Determine the (X, Y) coordinate at the center of the cell enclosing the given text.  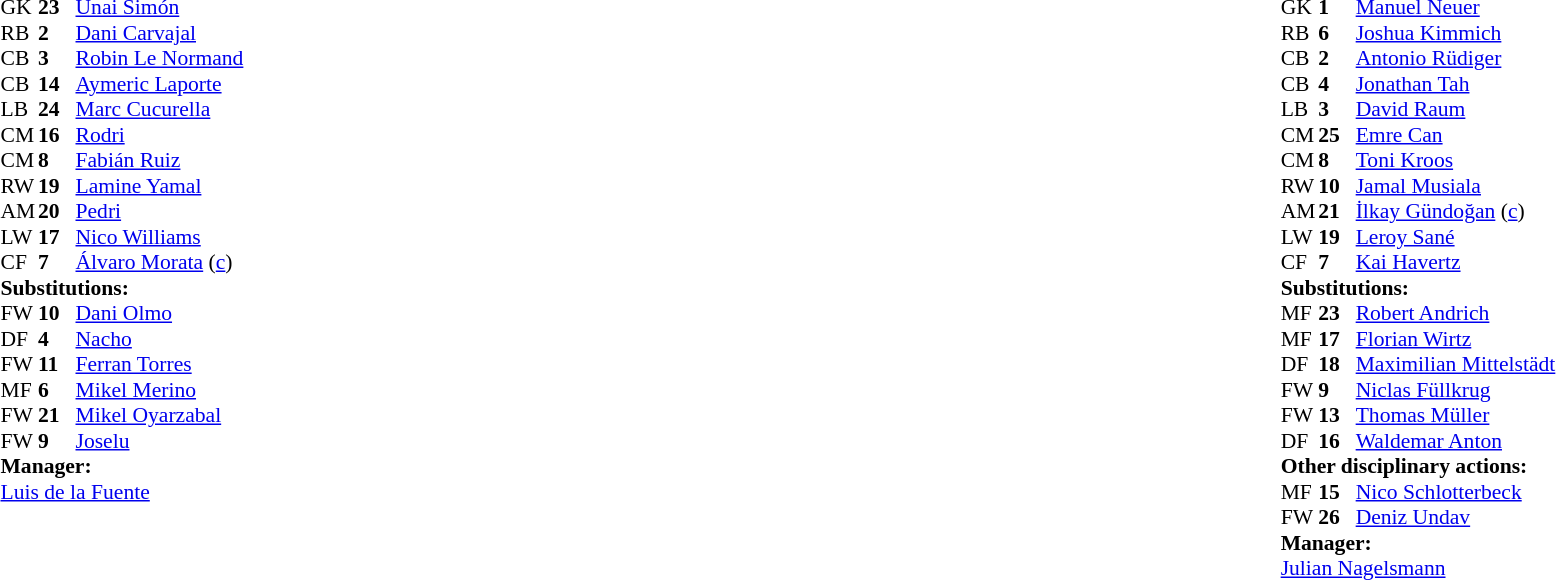
Rodri (160, 135)
Lamine Yamal (160, 186)
13 (1337, 415)
Mikel Merino (160, 390)
Aymeric Laporte (160, 84)
Fabián Ruiz (160, 161)
İlkay Gündoğan (c) (1456, 211)
Toni Kroos (1456, 161)
Maximilian Mittelstädt (1456, 365)
Nico Williams (160, 237)
Ferran Torres (160, 365)
24 (57, 109)
Nico Schlotterbeck (1456, 492)
Kai Havertz (1456, 263)
Joshua Kimmich (1456, 33)
Dani Olmo (160, 313)
26 (1337, 517)
Robert Andrich (1456, 313)
Florian Wirtz (1456, 339)
Joselu (160, 441)
Deniz Undav (1456, 517)
11 (57, 365)
15 (1337, 492)
David Raum (1456, 109)
Emre Can (1456, 135)
Jonathan Tah (1456, 84)
23 (1337, 313)
Thomas Müller (1456, 415)
Marc Cucurella (160, 109)
Jamal Musiala (1456, 186)
Álvaro Morata (c) (160, 263)
Dani Carvajal (160, 33)
Niclas Füllkrug (1456, 390)
Antonio Rüdiger (1456, 59)
14 (57, 84)
Other disciplinary actions: (1418, 467)
25 (1337, 135)
Luis de la Fuente (122, 492)
20 (57, 211)
18 (1337, 365)
Nacho (160, 339)
Mikel Oyarzabal (160, 415)
Waldemar Anton (1456, 441)
Pedri (160, 211)
Robin Le Normand (160, 59)
Leroy Sané (1456, 237)
